Provide the [x, y] coordinate of the cell's center where the given text is located.  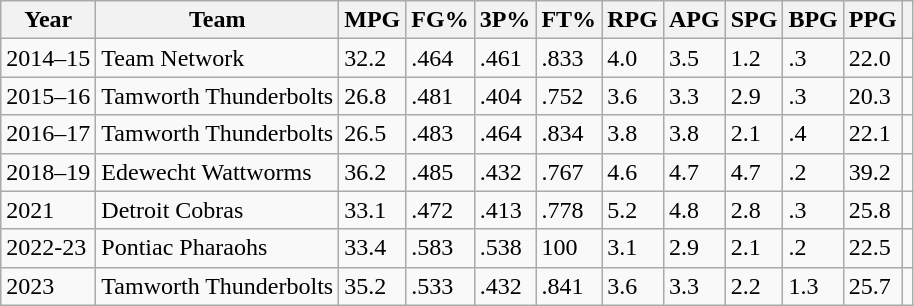
3.1 [633, 248]
Pontiac Pharaohs [218, 248]
2021 [48, 210]
.413 [505, 210]
.485 [440, 172]
.833 [569, 58]
2.2 [754, 286]
.481 [440, 96]
3.5 [694, 58]
FT% [569, 20]
.538 [505, 248]
2022-23 [48, 248]
.583 [440, 248]
20.3 [872, 96]
.533 [440, 286]
5.2 [633, 210]
PPG [872, 20]
Team Network [218, 58]
BPG [813, 20]
3P% [505, 20]
Year [48, 20]
22.0 [872, 58]
.834 [569, 134]
.778 [569, 210]
4.6 [633, 172]
1.2 [754, 58]
MPG [372, 20]
1.3 [813, 286]
22.5 [872, 248]
100 [569, 248]
4.0 [633, 58]
Edewecht Wattworms [218, 172]
35.2 [372, 286]
25.8 [872, 210]
.767 [569, 172]
33.4 [372, 248]
.472 [440, 210]
25.7 [872, 286]
2015–16 [48, 96]
2023 [48, 286]
FG% [440, 20]
.841 [569, 286]
4.8 [694, 210]
SPG [754, 20]
26.8 [372, 96]
.752 [569, 96]
.404 [505, 96]
26.5 [372, 134]
2018–19 [48, 172]
.483 [440, 134]
33.1 [372, 210]
.461 [505, 58]
32.2 [372, 58]
36.2 [372, 172]
22.1 [872, 134]
39.2 [872, 172]
Detroit Cobras [218, 210]
2.8 [754, 210]
2016–17 [48, 134]
RPG [633, 20]
.4 [813, 134]
Team [218, 20]
APG [694, 20]
2014–15 [48, 58]
